Locate the cell with the specified text and output its [x, y] center coordinate. 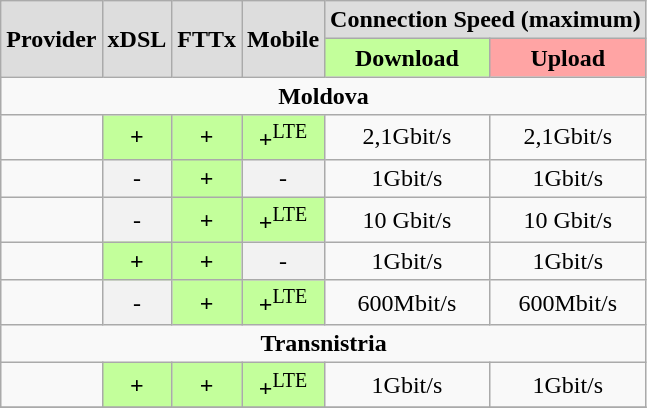
Download [408, 58]
Transnistria [324, 344]
Provider [52, 39]
FTTx [207, 39]
Upload [568, 58]
Mobile [284, 39]
Connection Speed (maximum) [486, 20]
Moldova [324, 96]
xDSL [137, 39]
